Identify which cell holds the provided text, then report its [x, y] central coordinate. 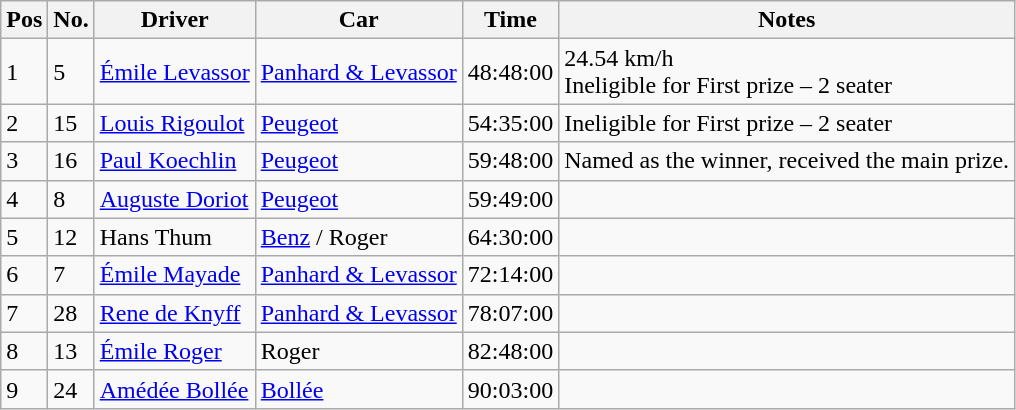
24.54 km/hIneligible for First prize – 2 seater [787, 72]
24 [71, 389]
4 [24, 199]
Car [358, 20]
Bollée [358, 389]
Pos [24, 20]
Émile Mayade [174, 275]
59:48:00 [510, 161]
59:49:00 [510, 199]
Notes [787, 20]
Ineligible for First prize – 2 seater [787, 123]
72:14:00 [510, 275]
Émile Roger [174, 351]
54:35:00 [510, 123]
48:48:00 [510, 72]
Benz / Roger [358, 237]
82:48:00 [510, 351]
15 [71, 123]
Driver [174, 20]
3 [24, 161]
9 [24, 389]
Roger [358, 351]
Paul Koechlin [174, 161]
1 [24, 72]
Amédée Bollée [174, 389]
Émile Levassor [174, 72]
No. [71, 20]
13 [71, 351]
90:03:00 [510, 389]
28 [71, 313]
Auguste Doriot [174, 199]
Named as the winner, received the main prize. [787, 161]
Louis Rigoulot [174, 123]
64:30:00 [510, 237]
Hans Thum [174, 237]
2 [24, 123]
12 [71, 237]
78:07:00 [510, 313]
6 [24, 275]
16 [71, 161]
Time [510, 20]
Rene de Knyff [174, 313]
